From the cell containing the given text, extract its center point as (x, y) coordinate. 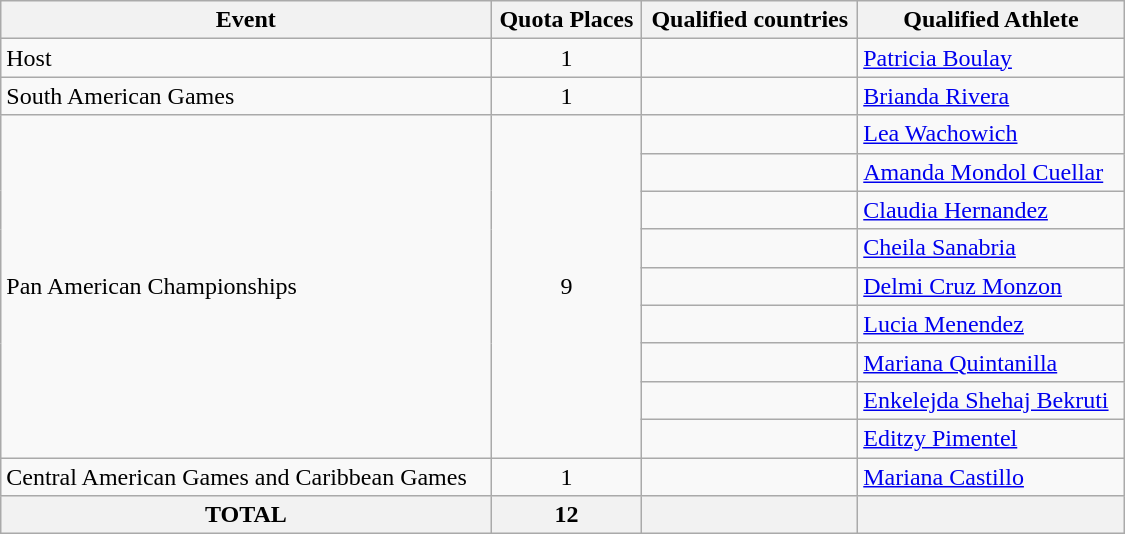
Cheila Sanabria (992, 248)
Delmi Cruz Monzon (992, 286)
South American Games (246, 96)
Host (246, 58)
Central American Games and Caribbean Games (246, 477)
Pan American Championships (246, 286)
Amanda Mondol Cuellar (992, 172)
Lea Wachowich (992, 134)
12 (566, 515)
Mariana Quintanilla (992, 362)
9 (566, 286)
Brianda Rivera (992, 96)
Event (246, 20)
Quota Places (566, 20)
Qualified countries (750, 20)
Patricia Boulay (992, 58)
Claudia Hernandez (992, 210)
Editzy Pimentel (992, 438)
TOTAL (246, 515)
Enkelejda Shehaj Bekruti (992, 400)
Qualified Athlete (992, 20)
Mariana Castillo (992, 477)
Lucia Menendez (992, 324)
